From the cell containing the given text, extract its center point as (x, y) coordinate. 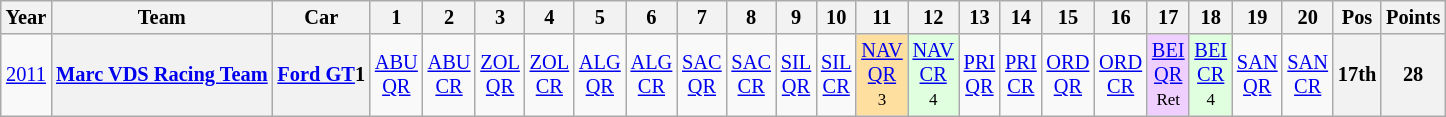
1 (396, 17)
ORDQR (1068, 75)
4 (550, 17)
18 (1210, 17)
10 (836, 17)
Marc VDS Racing Team (162, 75)
ZOLCR (550, 75)
Ford GT1 (322, 75)
9 (796, 17)
11 (882, 17)
Year (26, 17)
17 (1168, 17)
PRIQR (980, 75)
NAVCR4 (934, 75)
ABUQR (396, 75)
SANCR (1307, 75)
13 (980, 17)
ABUCR (450, 75)
BEIQRRet (1168, 75)
3 (500, 17)
12 (934, 17)
SILQR (796, 75)
14 (1020, 17)
Team (162, 17)
2 (450, 17)
Points (1413, 17)
16 (1120, 17)
SACCR (752, 75)
8 (752, 17)
20 (1307, 17)
7 (702, 17)
ALGQR (600, 75)
SANQR (1257, 75)
19 (1257, 17)
SACQR (702, 75)
28 (1413, 75)
PRICR (1020, 75)
6 (652, 17)
NAVQR3 (882, 75)
ORDCR (1120, 75)
2011 (26, 75)
BEICR4 (1210, 75)
ALGCR (652, 75)
Pos (1357, 17)
5 (600, 17)
17th (1357, 75)
15 (1068, 17)
ZOLQR (500, 75)
Car (322, 17)
SILCR (836, 75)
